Return (x, y) of the center of cell containing provided text 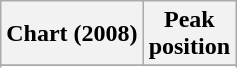
Peakposition (189, 34)
Chart (2008) (72, 34)
